Extract the (X, Y) coordinate from the center of the cell holding the provided text.  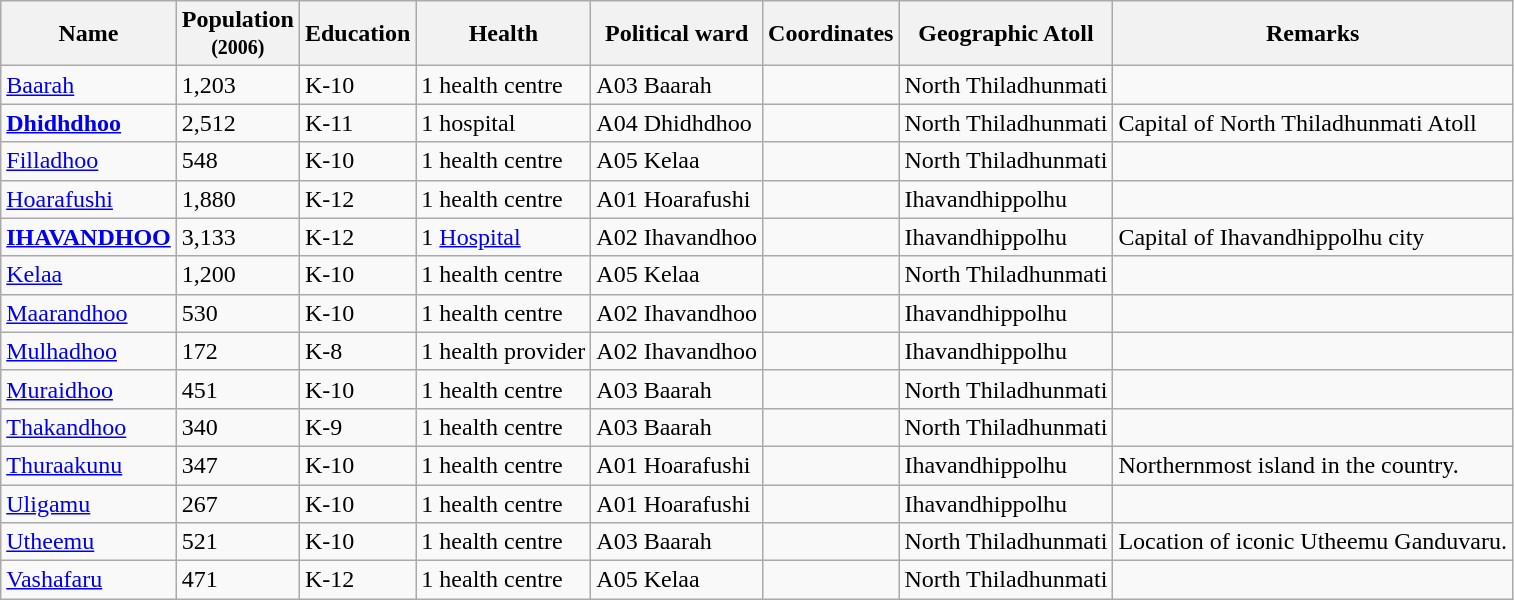
K-11 (357, 123)
Population (2006) (238, 34)
1 Hospital (504, 237)
Baarah (89, 85)
Geographic Atoll (1006, 34)
521 (238, 542)
172 (238, 351)
Utheemu (89, 542)
Northernmost island in the country. (1313, 465)
1,203 (238, 85)
Maarandhoo (89, 313)
Remarks (1313, 34)
530 (238, 313)
Name (89, 34)
K-8 (357, 351)
1,200 (238, 275)
Political ward (677, 34)
267 (238, 503)
471 (238, 580)
Location of iconic Utheemu Ganduvaru. (1313, 542)
Mulhadhoo (89, 351)
Hoarafushi (89, 199)
Vashafaru (89, 580)
Health (504, 34)
Coordinates (831, 34)
Capital of North Thiladhunmati Atoll (1313, 123)
Thuraakunu (89, 465)
3,133 (238, 237)
340 (238, 427)
1,880 (238, 199)
Kelaa (89, 275)
548 (238, 161)
Education (357, 34)
Dhidhdhoo (89, 123)
Uligamu (89, 503)
A04 Dhidhdhoo (677, 123)
347 (238, 465)
451 (238, 389)
Filladhoo (89, 161)
IHAVANDHOO (89, 237)
Capital of Ihavandhippolhu city (1313, 237)
2,512 (238, 123)
Muraidhoo (89, 389)
K-9 (357, 427)
Thakandhoo (89, 427)
1 health provider (504, 351)
1 hospital (504, 123)
